Capture the cell that displays the provided text and extract its [x, y] central coordinate. 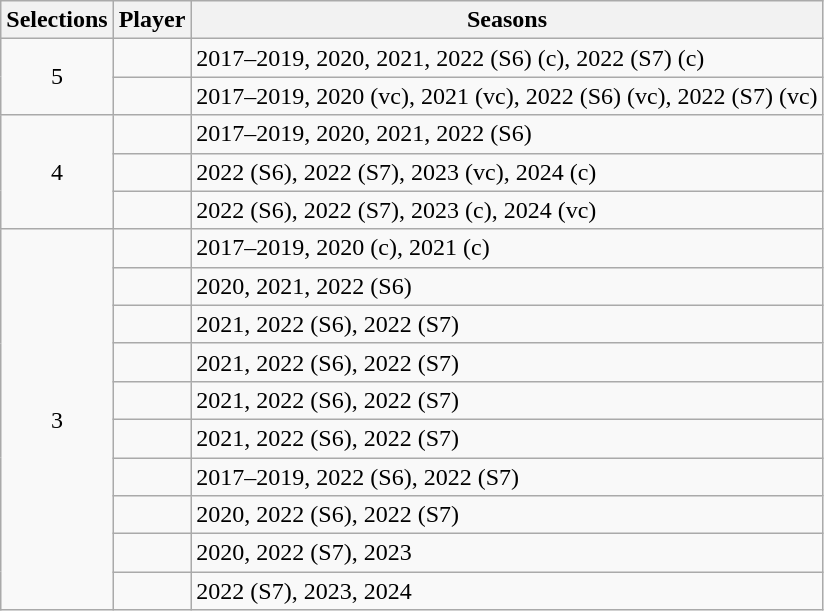
3 [57, 420]
Selections [57, 20]
2022 (S7), 2023, 2024 [507, 591]
4 [57, 172]
2022 (S6), 2022 (S7), 2023 (c), 2024 (vc) [507, 210]
2020, 2021, 2022 (S6) [507, 286]
5 [57, 77]
2017–2019, 2020, 2021, 2022 (S6) [507, 134]
2020, 2022 (S6), 2022 (S7) [507, 515]
2017–2019, 2020 (c), 2021 (c) [507, 248]
2017–2019, 2022 (S6), 2022 (S7) [507, 477]
2020, 2022 (S7), 2023 [507, 553]
Seasons [507, 20]
2022 (S6), 2022 (S7), 2023 (vc), 2024 (c) [507, 172]
2017–2019, 2020 (vc), 2021 (vc), 2022 (S6) (vc), 2022 (S7) (vc) [507, 96]
Player [152, 20]
2017–2019, 2020, 2021, 2022 (S6) (c), 2022 (S7) (c) [507, 58]
